Locate the cell with the specified text and output its (x, y) center coordinate. 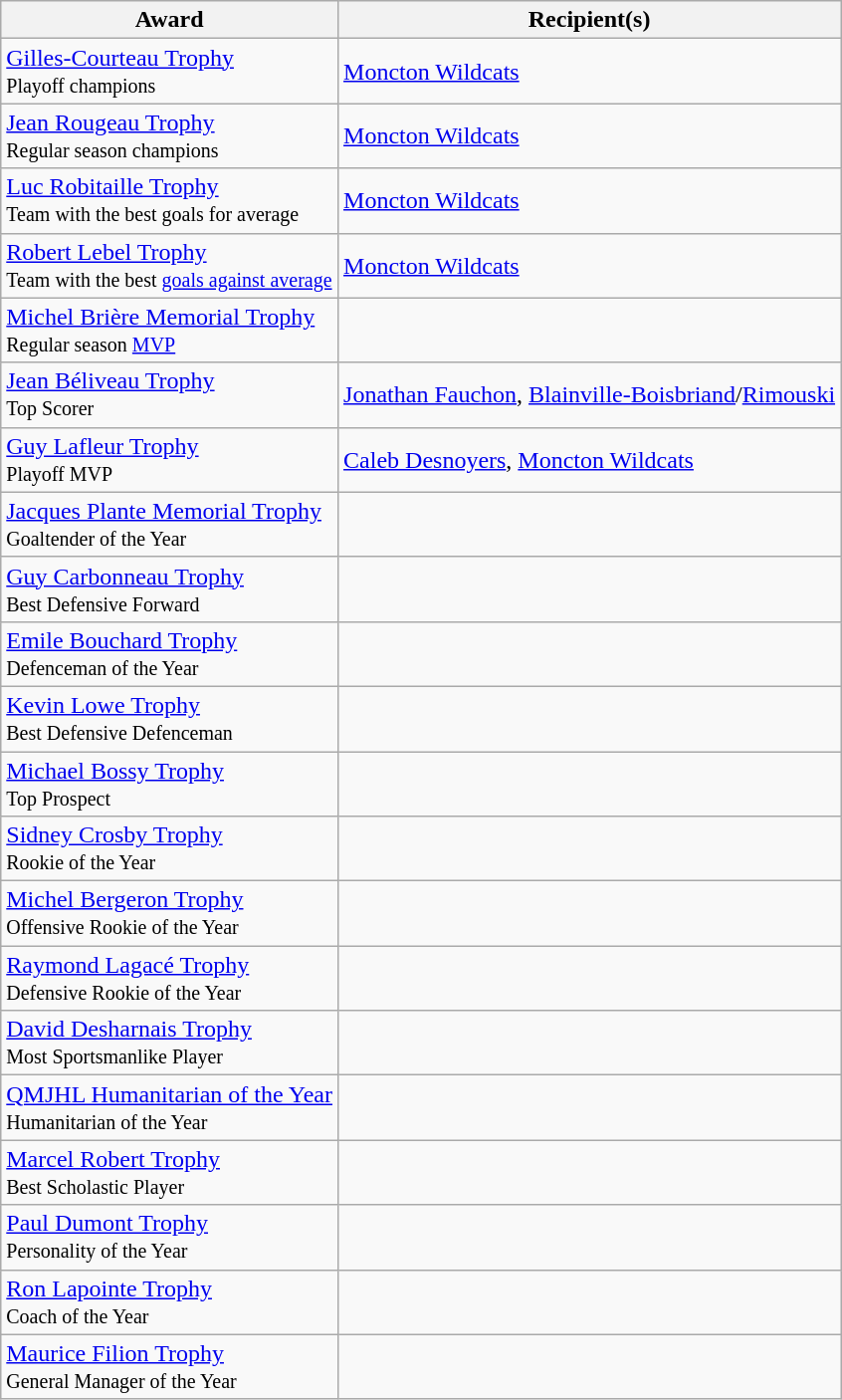
Luc Robitaille TrophyTeam with the best goals for average (169, 201)
Jean Béliveau TrophyTop Scorer (169, 394)
Michel Bergeron TrophyOffensive Rookie of the Year (169, 914)
Michel Brière Memorial TrophyRegular season MVP (169, 331)
Caleb Desnoyers, Moncton Wildcats (589, 460)
Emile Bouchard TrophyDefenceman of the Year (169, 653)
Marcel Robert TrophyBest Scholastic Player (169, 1173)
Kevin Lowe TrophyBest Defensive Defenceman (169, 719)
Award (169, 20)
Raymond Lagacé TrophyDefensive Rookie of the Year (169, 978)
Jonathan Fauchon, Blainville-Boisbriand/Rimouski (589, 394)
Gilles-Courteau TrophyPlayoff champions (169, 72)
Jean Rougeau TrophyRegular season champions (169, 135)
Jacques Plante Memorial TrophyGoaltender of the Year (169, 524)
QMJHL Humanitarian of the YearHumanitarian of the Year (169, 1107)
Maurice Filion TrophyGeneral Manager of the Year (169, 1366)
Guy Lafleur TrophyPlayoff MVP (169, 460)
Recipient(s) (589, 20)
Ron Lapointe TrophyCoach of the Year (169, 1302)
Robert Lebel TrophyTeam with the best goals against average (169, 265)
Michael Bossy TrophyTop Prospect (169, 783)
Paul Dumont TrophyPersonality of the Year (169, 1237)
David Desharnais TrophyMost Sportsmanlike Player (169, 1044)
Guy Carbonneau TrophyBest Defensive Forward (169, 589)
Sidney Crosby TrophyRookie of the Year (169, 848)
